Scan for the cell matching the given text and deliver its (x, y) coordinate at center. 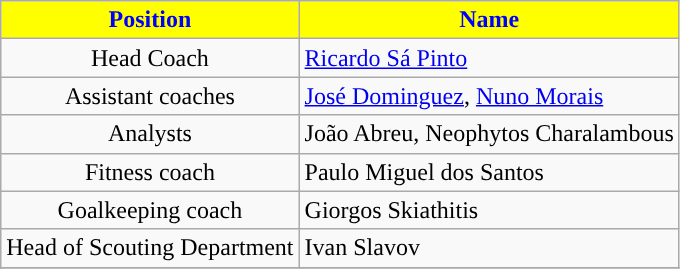
Giorgos Skiathitis (489, 210)
Analysts (150, 134)
Paulo Miguel dos Santos (489, 172)
José Dominguez, Nuno Morais (489, 96)
Assistant coaches (150, 96)
Head Coach (150, 58)
Ivan Slavov (489, 248)
Ricardo Sá Pinto (489, 58)
Head of Scouting Department (150, 248)
Position (150, 20)
Goalkeeping coach (150, 210)
Name (489, 20)
Fitness coach (150, 172)
João Abreu, Neophytos Charalambous (489, 134)
